Search for the cell housing the specified text and yield its [X, Y] center coordinate. 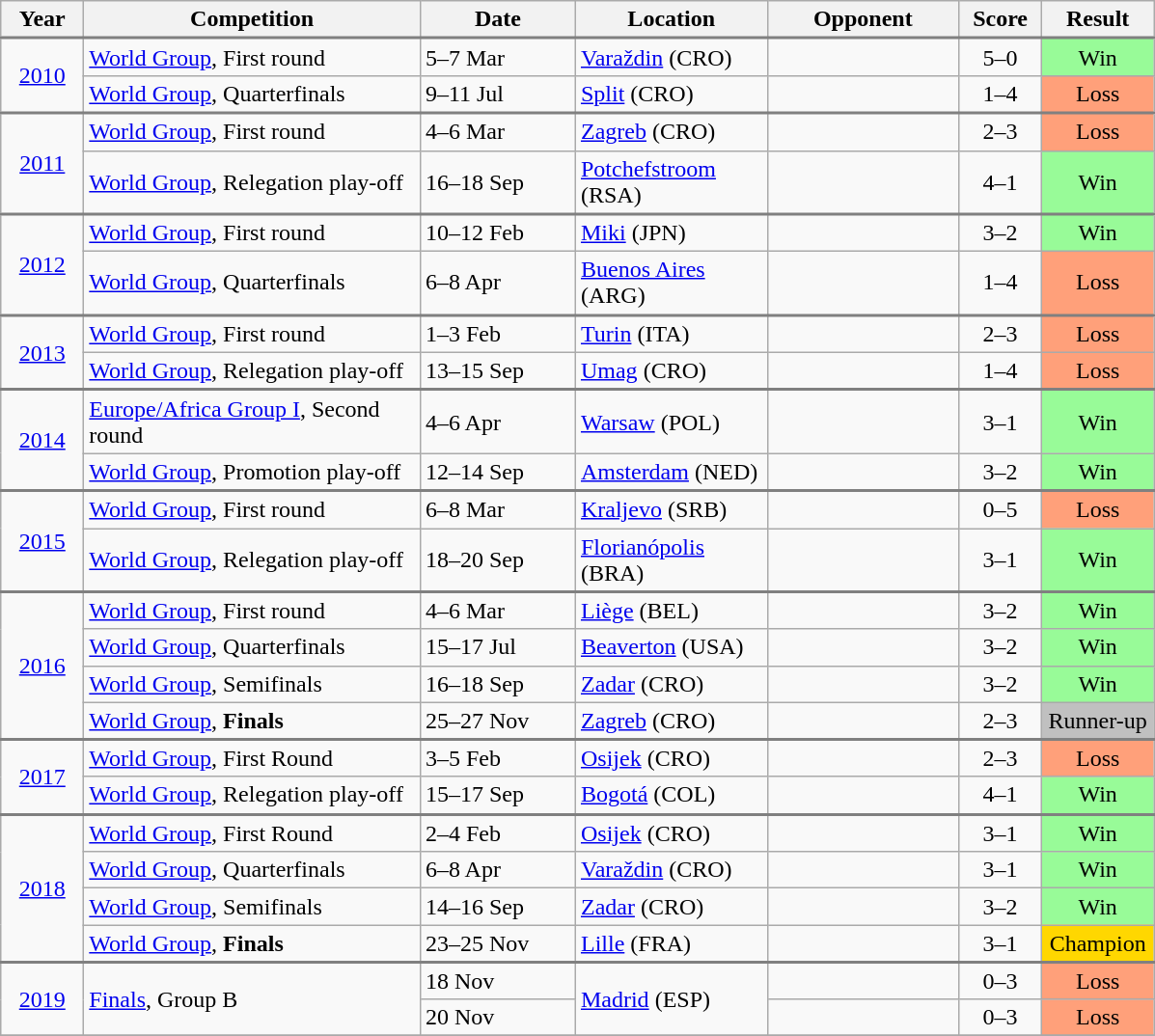
Result [1098, 19]
5–7 Mar [498, 58]
Champion [1098, 943]
Kraljevo (SRB) [672, 509]
Madrid (ESP) [672, 999]
Amsterdam (NED) [672, 473]
2–4 Feb [498, 833]
6–8 Mar [498, 509]
Beaverton (USA) [672, 647]
15–17 Jul [498, 647]
Miki (JPN) [672, 233]
12–14 Sep [498, 473]
Runner-up [1098, 721]
18–20 Sep [498, 560]
World Group, Promotion play-off [253, 473]
2016 [42, 666]
Year [42, 19]
Potchefstroom (RSA) [672, 182]
2013 [42, 352]
Europe/Africa Group I, Second round [253, 422]
15–17 Sep [498, 795]
14–16 Sep [498, 907]
2015 [42, 542]
1–3 Feb [498, 334]
2012 [42, 264]
3–5 Feb [498, 758]
2019 [42, 999]
Split (CRO) [672, 95]
2014 [42, 440]
Umag (CRO) [672, 370]
Date [498, 19]
Score [1001, 19]
Florianópolis (BRA) [672, 560]
Opponent [863, 19]
2011 [42, 164]
Lille (FRA) [672, 943]
4–6 Apr [498, 422]
9–11 Jul [498, 95]
Warsaw (POL) [672, 422]
2018 [42, 887]
18 Nov [498, 980]
25–27 Nov [498, 721]
Buenos Aires (ARG) [672, 284]
23–25 Nov [498, 943]
Liège (BEL) [672, 610]
Location [672, 19]
Bogotá (COL) [672, 795]
20 Nov [498, 1018]
13–15 Sep [498, 370]
10–12 Feb [498, 233]
2010 [42, 76]
Competition [253, 19]
5–0 [1001, 58]
Turin (ITA) [672, 334]
0–5 [1001, 509]
2017 [42, 777]
Finals, Group B [253, 999]
